Detect which cell encompasses the target text, then output its (x, y) center coordinate. 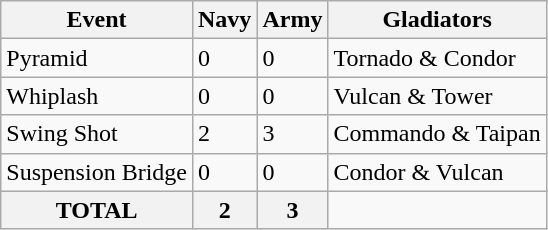
Swing Shot (97, 134)
Vulcan & Tower (437, 96)
Suspension Bridge (97, 172)
Whiplash (97, 96)
Navy (224, 20)
Army (292, 20)
TOTAL (97, 210)
Pyramid (97, 58)
Tornado & Condor (437, 58)
Event (97, 20)
Condor & Vulcan (437, 172)
Commando & Taipan (437, 134)
Gladiators (437, 20)
